From the cell containing the given text, extract its center point as (x, y) coordinate. 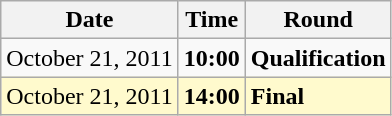
10:00 (212, 58)
Final (318, 96)
Date (90, 20)
Time (212, 20)
Qualification (318, 58)
14:00 (212, 96)
Round (318, 20)
